From the cell containing the given text, extract its center point as [x, y] coordinate. 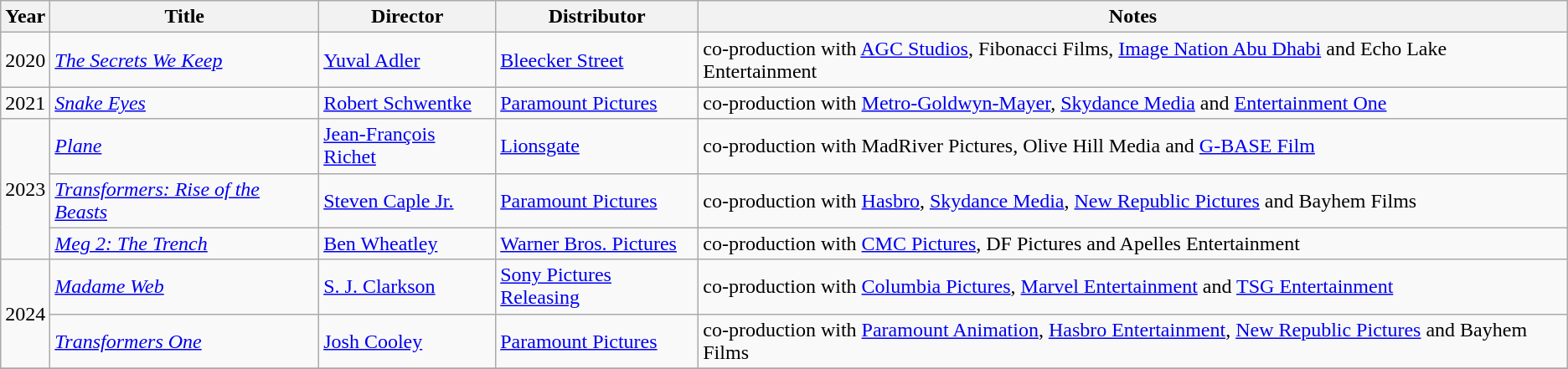
2021 [25, 103]
co-production with AGC Studios, Fibonacci Films, Image Nation Abu Dhabi and Echo Lake Entertainment [1133, 60]
co-production with Hasbro, Skydance Media, New Republic Pictures and Bayhem Films [1133, 201]
Ben Wheatley [407, 243]
Transformers One [184, 341]
Notes [1133, 17]
Steven Caple Jr. [407, 201]
Sony Pictures Releasing [597, 286]
Plane [184, 146]
The Secrets We Keep [184, 60]
2024 [25, 314]
Josh Cooley [407, 341]
S. J. Clarkson [407, 286]
Snake Eyes [184, 103]
Robert Schwentke [407, 103]
Madame Web [184, 286]
Bleecker Street [597, 60]
Title [184, 17]
co-production with MadRiver Pictures, Olive Hill Media and G-BASE Film [1133, 146]
Jean-François Richet [407, 146]
Year [25, 17]
Director [407, 17]
co-production with CMC Pictures, DF Pictures and Apelles Entertainment [1133, 243]
Meg 2: The Trench [184, 243]
Warner Bros. Pictures [597, 243]
Lionsgate [597, 146]
co-production with Paramount Animation, Hasbro Entertainment, New Republic Pictures and Bayhem Films [1133, 341]
Distributor [597, 17]
Yuval Adler [407, 60]
Transformers: Rise of the Beasts [184, 201]
2023 [25, 189]
2020 [25, 60]
co-production with Metro-Goldwyn-Mayer, Skydance Media and Entertainment One [1133, 103]
co-production with Columbia Pictures, Marvel Entertainment and TSG Entertainment [1133, 286]
